From the cell containing the given text, extract its center point as [X, Y] coordinate. 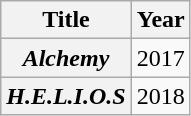
Alchemy [66, 58]
Title [66, 20]
Year [160, 20]
2018 [160, 96]
H.E.L.I.O.S [66, 96]
2017 [160, 58]
